Output the (X, Y) coordinate of the center of the cell containing the given text.  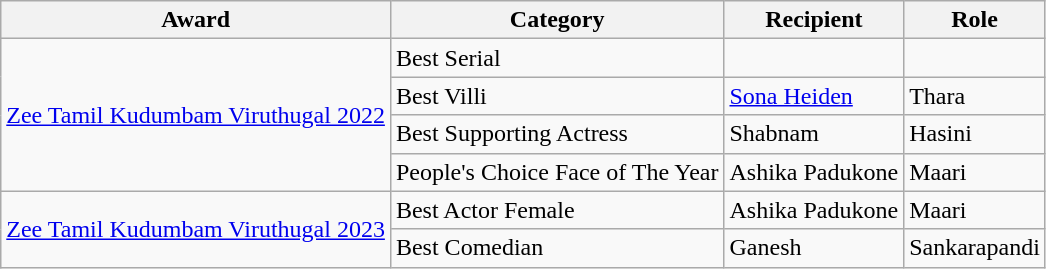
Sankarapandi (975, 248)
Shabnam (814, 134)
Ganesh (814, 248)
Award (196, 20)
Category (557, 20)
Best Supporting Actress (557, 134)
Zee Tamil Kudumbam Viruthugal 2023 (196, 229)
Best Comedian (557, 248)
Best Actor Female (557, 210)
Sona Heiden (814, 96)
People's Choice Face of The Year (557, 172)
Zee Tamil Kudumbam Viruthugal 2022 (196, 115)
Thara (975, 96)
Best Serial (557, 58)
Recipient (814, 20)
Best Villi (557, 96)
Hasini (975, 134)
Role (975, 20)
